Return (x, y) of the center of cell containing provided text 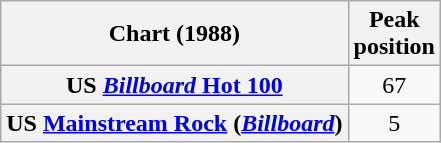
Chart (1988) (174, 34)
US Mainstream Rock (Billboard) (174, 123)
Peakposition (394, 34)
5 (394, 123)
US Billboard Hot 100 (174, 85)
67 (394, 85)
